Capture the cell that displays the provided text and extract its [x, y] central coordinate. 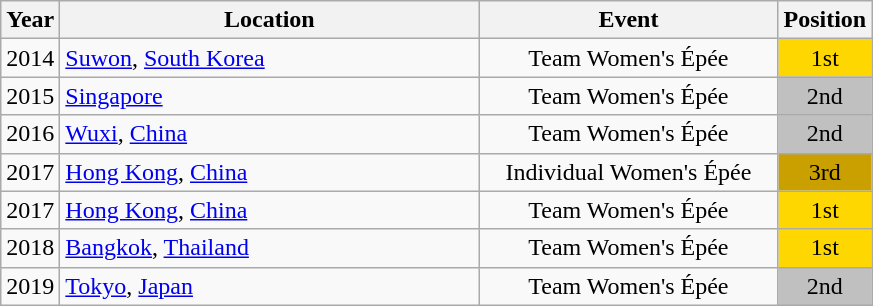
Year [30, 20]
2014 [30, 58]
Event [628, 20]
2019 [30, 286]
2016 [30, 134]
Individual Women's Épée [628, 172]
Tokyo, Japan [270, 286]
2015 [30, 96]
Position [825, 20]
Location [270, 20]
3rd [825, 172]
Wuxi, China [270, 134]
Singapore [270, 96]
Suwon, South Korea [270, 58]
Bangkok, Thailand [270, 248]
2018 [30, 248]
